For the text-containing cell, return its midpoint in [x, y] coordinate format. 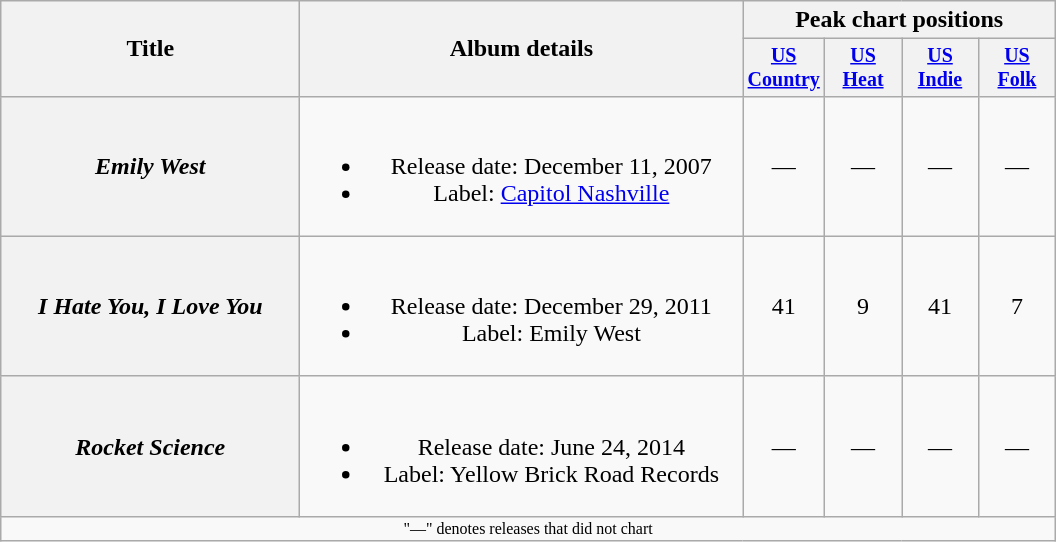
9 [864, 306]
Emily West [150, 166]
Release date: December 11, 2007Label: Capitol Nashville [522, 166]
Release date: June 24, 2014Label: Yellow Brick Road Records [522, 446]
US Country [784, 68]
Release date: December 29, 2011Label: Emily West [522, 306]
Peak chart positions [900, 20]
"—" denotes releases that did not chart [528, 528]
Title [150, 49]
I Hate You, I Love You [150, 306]
Rocket Science [150, 446]
US Heat [864, 68]
Album details [522, 49]
US Indie [940, 68]
7 [1016, 306]
US Folk [1016, 68]
